Return (X, Y) of the center of cell containing provided text 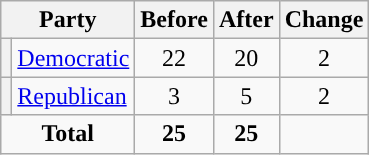
Total (68, 134)
3 (174, 96)
Party (68, 20)
Republican (74, 96)
Democratic (74, 58)
5 (246, 96)
Change (324, 20)
Before (174, 20)
After (246, 20)
22 (174, 58)
20 (246, 58)
